Find where the given text appears and provide that cell's center as (X, Y) coordinate. 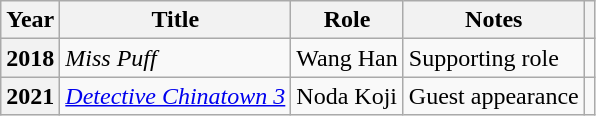
Notes (494, 20)
Supporting role (494, 58)
Detective Chinatown 3 (176, 96)
Noda Koji (347, 96)
Miss Puff (176, 58)
Year (30, 20)
Role (347, 20)
2018 (30, 58)
Wang Han (347, 58)
Guest appearance (494, 96)
Title (176, 20)
2021 (30, 96)
